Pinpoint the cell where the given text exists, returning its [x, y] midpoint coordinate. 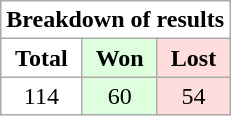
Breakdown of results [116, 20]
Won [120, 58]
Total [42, 58]
114 [42, 96]
Lost [193, 58]
54 [193, 96]
60 [120, 96]
